Return the (X, Y) coordinate for the center point of the cell that contains the specified text.  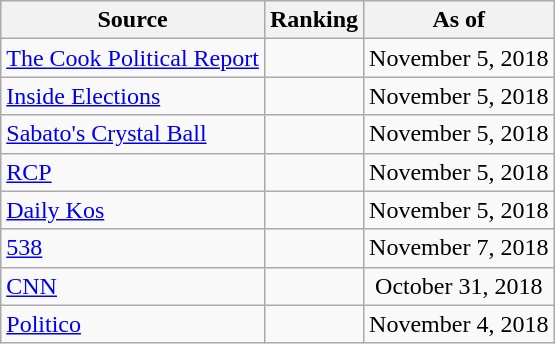
CNN (133, 286)
538 (133, 248)
The Cook Political Report (133, 58)
Ranking (314, 20)
Sabato's Crystal Ball (133, 134)
Inside Elections (133, 96)
As of (459, 20)
Daily Kos (133, 210)
October 31, 2018 (459, 286)
November 4, 2018 (459, 324)
November 7, 2018 (459, 248)
RCP (133, 172)
Politico (133, 324)
Source (133, 20)
